Search for the cell housing the specified text and yield its (x, y) center coordinate. 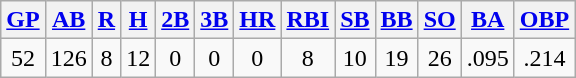
OBP (544, 20)
BB (396, 20)
10 (355, 58)
R (106, 20)
52 (23, 58)
GP (23, 20)
HR (258, 20)
BA (488, 20)
26 (440, 58)
12 (138, 58)
RBI (308, 20)
19 (396, 58)
.214 (544, 58)
126 (68, 58)
2B (176, 20)
3B (214, 20)
SB (355, 20)
.095 (488, 58)
H (138, 20)
SO (440, 20)
AB (68, 20)
